Capture the cell that displays the provided text and extract its (x, y) central coordinate. 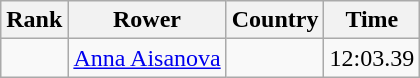
Anna Aisanova (147, 58)
Country (275, 20)
12:03.39 (372, 58)
Rower (147, 20)
Rank (34, 20)
Time (372, 20)
